For the text-containing cell, return its midpoint in [X, Y] coordinate format. 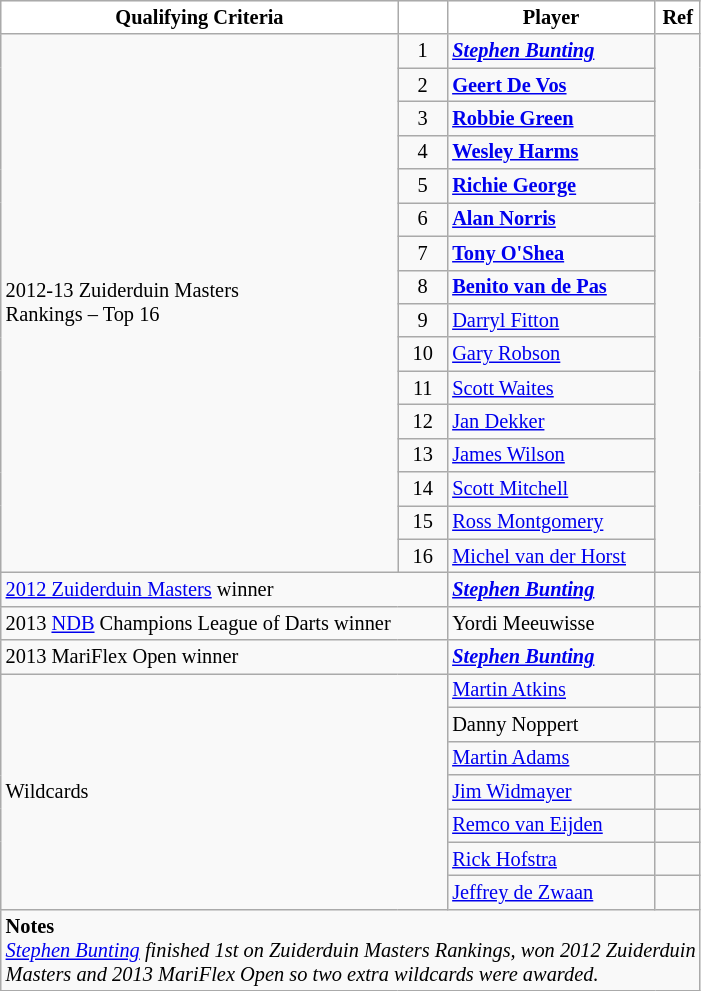
Ross Montgomery [551, 522]
Alan Norris [551, 219]
12 [422, 421]
Geert De Vos [551, 85]
14 [422, 489]
7 [422, 253]
Benito van de Pas [551, 287]
Robbie Green [551, 118]
2 [422, 85]
Jan Dekker [551, 421]
16 [422, 556]
Scott Mitchell [551, 489]
Wildcards [224, 791]
2012 Zuiderduin Masters winner [224, 589]
2013 MariFlex Open winner [224, 657]
Darryl Fitton [551, 320]
Tony O'Shea [551, 253]
13 [422, 455]
3 [422, 118]
Jeffrey de Zwaan [551, 892]
5 [422, 186]
Qualifying Criteria [200, 17]
Player [551, 17]
Jim Widmayer [551, 791]
James Wilson [551, 455]
9 [422, 320]
Michel van der Horst [551, 556]
Gary Robson [551, 354]
2013 NDB Champions League of Darts winner [224, 623]
Scott Waites [551, 388]
2012-13 Zuiderduin MastersRankings – Top 16 [200, 303]
15 [422, 522]
Wesley Harms [551, 152]
Rick Hofstra [551, 859]
1 [422, 51]
Yordi Meeuwisse [551, 623]
Danny Noppert [551, 724]
Ref [678, 17]
4 [422, 152]
Martin Adams [551, 758]
10 [422, 354]
6 [422, 219]
8 [422, 287]
Remco van Eijden [551, 825]
Martin Atkins [551, 690]
11 [422, 388]
Richie George [551, 186]
